Pinpoint the cell where the given text exists, returning its (x, y) midpoint coordinate. 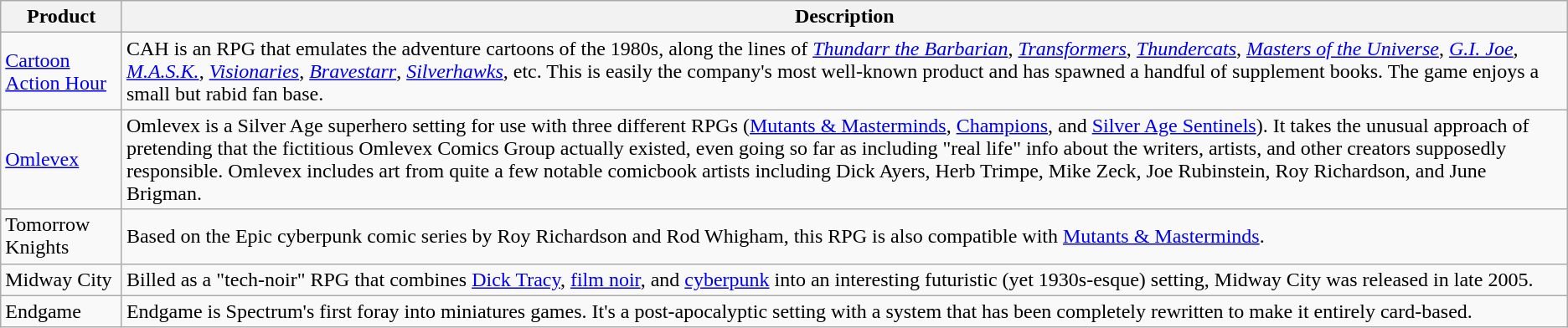
Based on the Epic cyberpunk comic series by Roy Richardson and Rod Whigham, this RPG is also compatible with Mutants & Masterminds. (844, 236)
Endgame (62, 311)
Midway City (62, 279)
Omlevex (62, 159)
Description (844, 17)
Tomorrow Knights (62, 236)
Cartoon Action Hour (62, 71)
Product (62, 17)
